From the cell containing the given text, extract its center point as (x, y) coordinate. 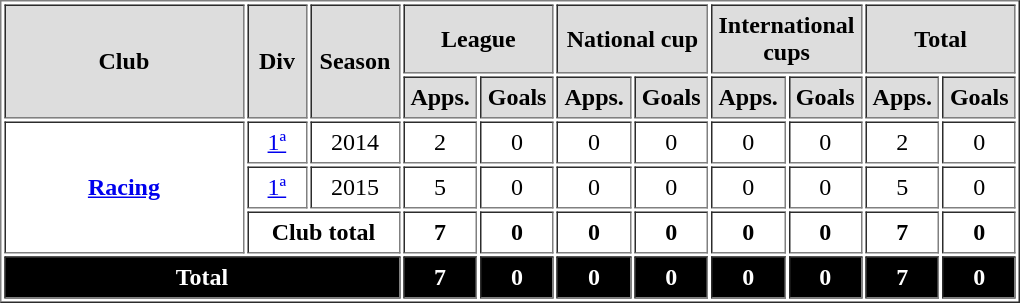
International cups (786, 38)
Club (124, 61)
League (478, 38)
2014 (355, 143)
Racing (124, 188)
2015 (355, 187)
Div (277, 61)
National cup (632, 38)
Club total (324, 233)
Season (355, 61)
